Find where the given text appears and provide that cell's center as (x, y) coordinate. 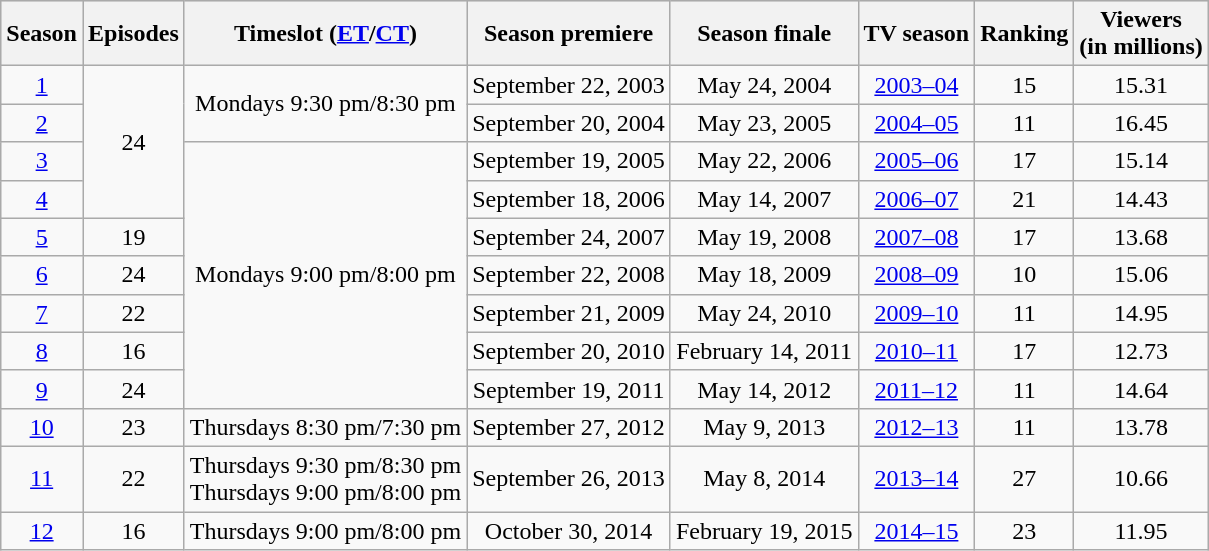
Season (42, 34)
September 27, 2012 (569, 427)
May 22, 2006 (764, 161)
15.14 (1141, 161)
10.66 (1141, 478)
September 20, 2004 (569, 123)
14.95 (1141, 313)
2004–05 (916, 123)
2006–07 (916, 199)
September 20, 2010 (569, 351)
2005–06 (916, 161)
September 22, 2003 (569, 85)
September 21, 2009 (569, 313)
5 (42, 237)
February 14, 2011 (764, 351)
2012–13 (916, 427)
Mondays 9:00 pm/8:00 pm (325, 275)
2013–14 (916, 478)
May 24, 2004 (764, 85)
May 19, 2008 (764, 237)
September 24, 2007 (569, 237)
Thursdays 9:30 pm/8:30 pmThursdays 9:00 pm/8:00 pm (325, 478)
Thursdays 9:00 pm/8:00 pm (325, 531)
14.43 (1141, 199)
2009–10 (916, 313)
May 9, 2013 (764, 427)
9 (42, 389)
TV season (916, 34)
May 14, 2007 (764, 199)
14.64 (1141, 389)
13.68 (1141, 237)
May 23, 2005 (764, 123)
13.78 (1141, 427)
Thursdays 8:30 pm/7:30 pm (325, 427)
12.73 (1141, 351)
2008–09 (916, 275)
12 (42, 531)
15 (1024, 85)
February 19, 2015 (764, 531)
2003–04 (916, 85)
4 (42, 199)
1 (42, 85)
Season premiere (569, 34)
11.95 (1141, 531)
September 22, 2008 (569, 275)
May 18, 2009 (764, 275)
2 (42, 123)
2014–15 (916, 531)
27 (1024, 478)
September 19, 2011 (569, 389)
Mondays 9:30 pm/8:30 pm (325, 104)
2007–08 (916, 237)
16.45 (1141, 123)
3 (42, 161)
15.06 (1141, 275)
7 (42, 313)
21 (1024, 199)
September 18, 2006 (569, 199)
Ranking (1024, 34)
September 26, 2013 (569, 478)
Timeslot (ET/CT) (325, 34)
8 (42, 351)
May 14, 2012 (764, 389)
15.31 (1141, 85)
Viewers(in millions) (1141, 34)
2011–12 (916, 389)
Episodes (133, 34)
May 8, 2014 (764, 478)
September 19, 2005 (569, 161)
2010–11 (916, 351)
Season finale (764, 34)
19 (133, 237)
May 24, 2010 (764, 313)
6 (42, 275)
October 30, 2014 (569, 531)
